Return (x, y) of the center of cell containing provided text 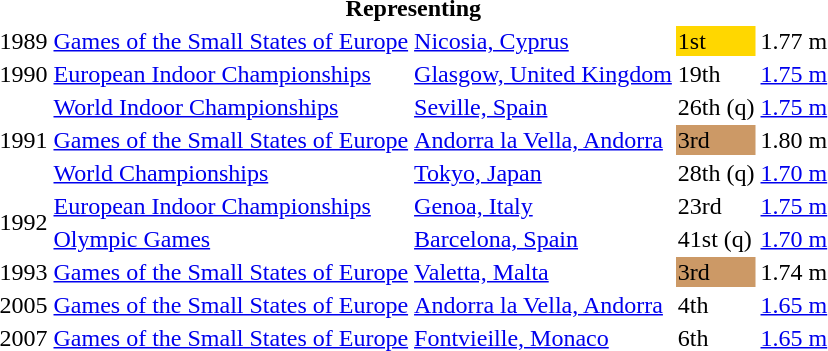
World Indoor Championships (231, 107)
23rd (716, 206)
World Championships (231, 173)
41st (q) (716, 239)
26th (q) (716, 107)
Barcelona, Spain (544, 239)
19th (716, 74)
Olympic Games (231, 239)
28th (q) (716, 173)
Tokyo, Japan (544, 173)
Genoa, Italy (544, 206)
Glasgow, United Kingdom (544, 74)
Nicosia, Cyprus (544, 41)
4th (716, 305)
1st (716, 41)
Seville, Spain (544, 107)
Valetta, Malta (544, 272)
